From the cell containing the given text, extract its center point as (x, y) coordinate. 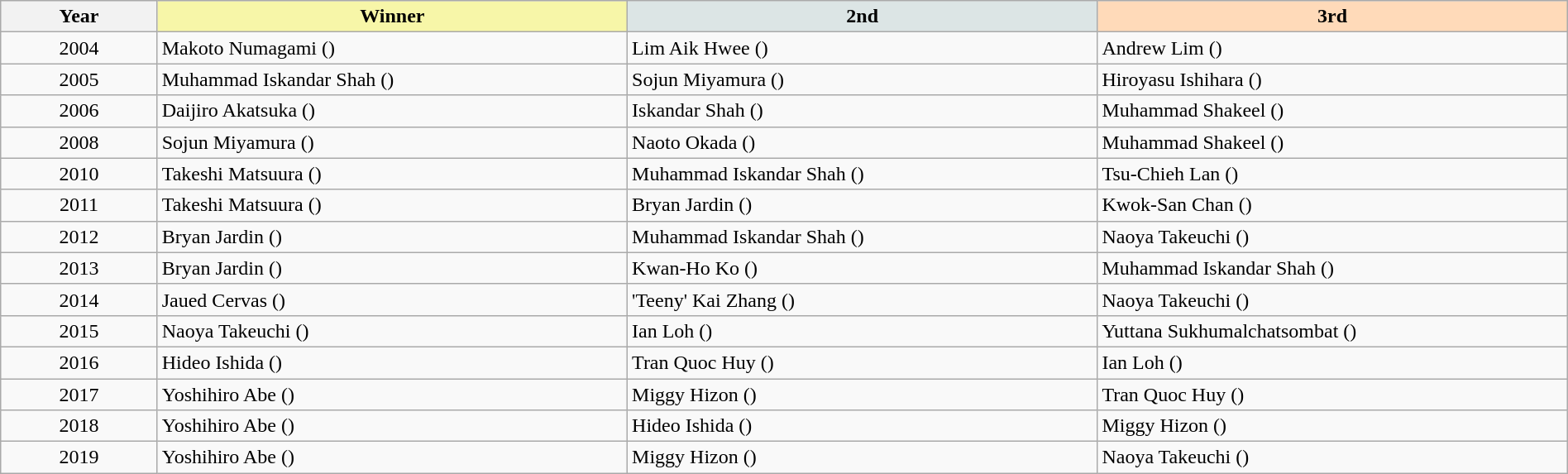
Hiroyasu Ishihara () (1332, 79)
Daijiro Akatsuka () (392, 111)
Makoto Numagami () (392, 48)
2005 (79, 79)
2010 (79, 174)
2011 (79, 205)
2004 (79, 48)
2019 (79, 457)
2016 (79, 362)
Yuttana Sukhumalchatsombat () (1332, 331)
Winner (392, 17)
2014 (79, 299)
2008 (79, 142)
2012 (79, 237)
2018 (79, 426)
Tsu-Chieh Lan () (1332, 174)
'Teeny' Kai Zhang () (863, 299)
2015 (79, 331)
3rd (1332, 17)
2013 (79, 268)
Iskandar Shah () (863, 111)
2017 (79, 395)
Jaued Cervas () (392, 299)
Naoto Okada () (863, 142)
2006 (79, 111)
Lim Aik Hwee () (863, 48)
2nd (863, 17)
Year (79, 17)
Kwan-Ho Ko () (863, 268)
Kwok-San Chan () (1332, 205)
Andrew Lim () (1332, 48)
